Search for the cell housing the specified text and yield its (x, y) center coordinate. 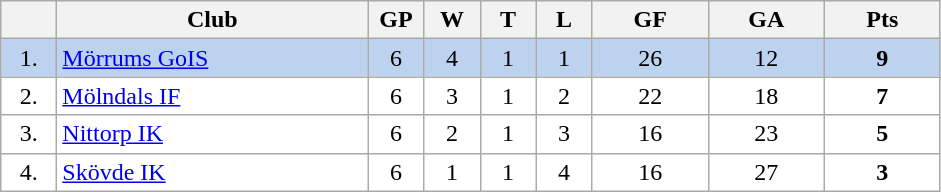
9 (882, 58)
T (508, 20)
Mörrums GoIS (212, 58)
Skövde IK (212, 172)
18 (766, 96)
2. (29, 96)
7 (882, 96)
Club (212, 20)
12 (766, 58)
GP (396, 20)
23 (766, 134)
Pts (882, 20)
5 (882, 134)
W (452, 20)
3. (29, 134)
22 (650, 96)
4. (29, 172)
GF (650, 20)
27 (766, 172)
GA (766, 20)
Nittorp IK (212, 134)
1. (29, 58)
L (564, 20)
Mölndals IF (212, 96)
26 (650, 58)
